Provide the (X, Y) coordinate of the cell's center where the given text is located.  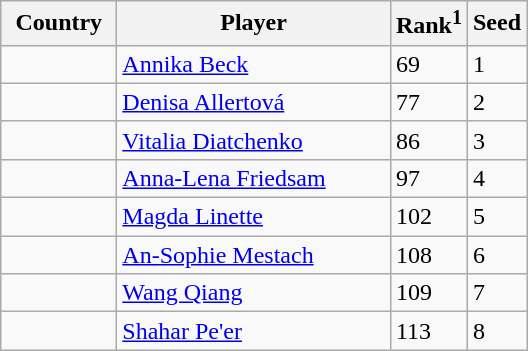
Denisa Allertová (254, 102)
4 (496, 178)
Wang Qiang (254, 293)
2 (496, 102)
102 (428, 217)
Annika Beck (254, 64)
3 (496, 140)
Country (59, 24)
109 (428, 293)
113 (428, 331)
Vitalia Diatchenko (254, 140)
7 (496, 293)
6 (496, 255)
5 (496, 217)
69 (428, 64)
Player (254, 24)
77 (428, 102)
1 (496, 64)
Anna-Lena Friedsam (254, 178)
Shahar Pe'er (254, 331)
97 (428, 178)
Seed (496, 24)
Rank1 (428, 24)
108 (428, 255)
86 (428, 140)
8 (496, 331)
Magda Linette (254, 217)
An-Sophie Mestach (254, 255)
